Return (X, Y) of the center of cell containing provided text 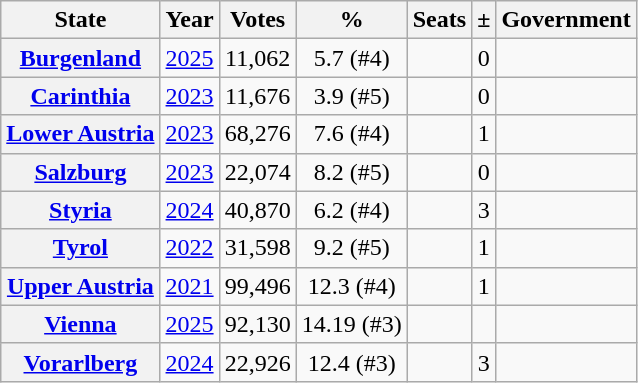
3.9 (#5) (352, 96)
Government (566, 20)
2022 (190, 248)
2021 (190, 286)
92,130 (258, 324)
Carinthia (80, 96)
22,926 (258, 362)
Lower Austria (80, 134)
Salzburg (80, 172)
40,870 (258, 210)
11,062 (258, 58)
31,598 (258, 248)
Upper Austria (80, 286)
12.3 (#4) (352, 286)
8.2 (#5) (352, 172)
Vienna (80, 324)
± (484, 20)
Burgenland (80, 58)
Vorarlberg (80, 362)
68,276 (258, 134)
22,074 (258, 172)
% (352, 20)
Tyrol (80, 248)
Styria (80, 210)
Seats (439, 20)
9.2 (#5) (352, 248)
11,676 (258, 96)
5.7 (#4) (352, 58)
6.2 (#4) (352, 210)
State (80, 20)
Votes (258, 20)
Year (190, 20)
7.6 (#4) (352, 134)
12.4 (#3) (352, 362)
14.19 (#3) (352, 324)
99,496 (258, 286)
